Extract the (x, y) coordinate from the center of the cell holding the provided text.  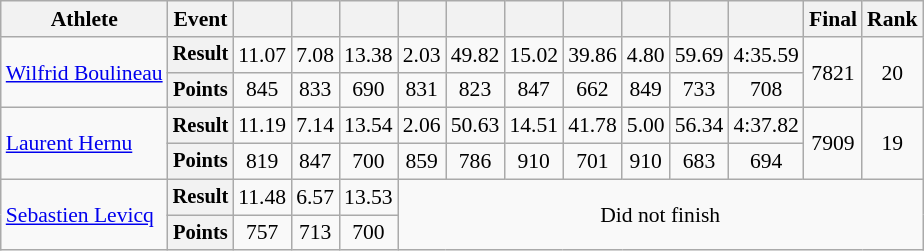
11.19 (262, 126)
786 (476, 162)
7909 (833, 144)
13.54 (368, 126)
Laurent Hernu (84, 144)
701 (592, 162)
4.80 (646, 55)
4:37.82 (766, 126)
13.53 (368, 197)
7.08 (315, 55)
Wilfrid Boulineau (84, 72)
20 (892, 72)
Did not finish (660, 214)
59.69 (700, 55)
Sebastien Levicq (84, 214)
15.02 (534, 55)
694 (766, 162)
13.38 (368, 55)
19 (892, 144)
5.00 (646, 126)
50.63 (476, 126)
11.48 (262, 197)
849 (646, 90)
41.78 (592, 126)
733 (700, 90)
859 (422, 162)
833 (315, 90)
690 (368, 90)
Athlete (84, 19)
713 (315, 233)
56.34 (700, 126)
845 (262, 90)
Final (833, 19)
683 (700, 162)
14.51 (534, 126)
2.06 (422, 126)
708 (766, 90)
757 (262, 233)
662 (592, 90)
2.03 (422, 55)
49.82 (476, 55)
Rank (892, 19)
4:35.59 (766, 55)
11.07 (262, 55)
39.86 (592, 55)
7821 (833, 72)
Event (201, 19)
6.57 (315, 197)
823 (476, 90)
819 (262, 162)
7.14 (315, 126)
831 (422, 90)
